Scan for the cell matching the given text and deliver its [x, y] coordinate at center. 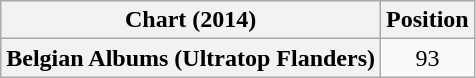
Belgian Albums (Ultratop Flanders) [191, 58]
93 [428, 58]
Chart (2014) [191, 20]
Position [428, 20]
